Detect which cell encompasses the target text, then output its (X, Y) center coordinate. 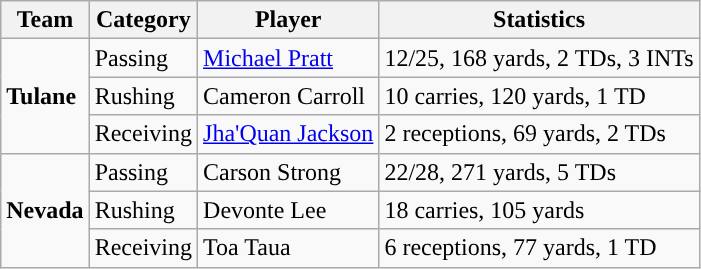
Jha'Quan Jackson (288, 134)
18 carries, 105 yards (539, 210)
22/28, 271 yards, 5 TDs (539, 172)
Carson Strong (288, 172)
Cameron Carroll (288, 96)
Michael Pratt (288, 58)
6 receptions, 77 yards, 1 TD (539, 248)
12/25, 168 yards, 2 TDs, 3 INTs (539, 58)
Category (143, 20)
Player (288, 20)
Team (45, 20)
Tulane (45, 96)
2 receptions, 69 yards, 2 TDs (539, 134)
Devonte Lee (288, 210)
10 carries, 120 yards, 1 TD (539, 96)
Nevada (45, 210)
Toa Taua (288, 248)
Statistics (539, 20)
